Provide the [x, y] coordinate of the cell's center where the given text is located.  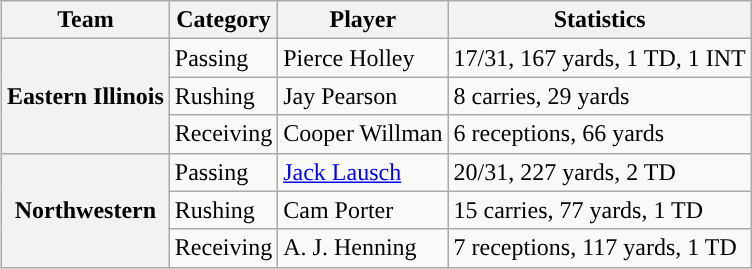
Cooper Willman [363, 134]
Player [363, 20]
A. J. Henning [363, 248]
7 receptions, 117 yards, 1 TD [600, 248]
20/31, 227 yards, 2 TD [600, 172]
15 carries, 77 yards, 1 TD [600, 210]
17/31, 167 yards, 1 TD, 1 INT [600, 58]
Jack Lausch [363, 172]
Pierce Holley [363, 58]
Statistics [600, 20]
Jay Pearson [363, 96]
Team [86, 20]
8 carries, 29 yards [600, 96]
Northwestern [86, 210]
Cam Porter [363, 210]
Category [223, 20]
6 receptions, 66 yards [600, 134]
Eastern Illinois [86, 96]
